Pinpoint the cell where the given text exists, returning its (X, Y) midpoint coordinate. 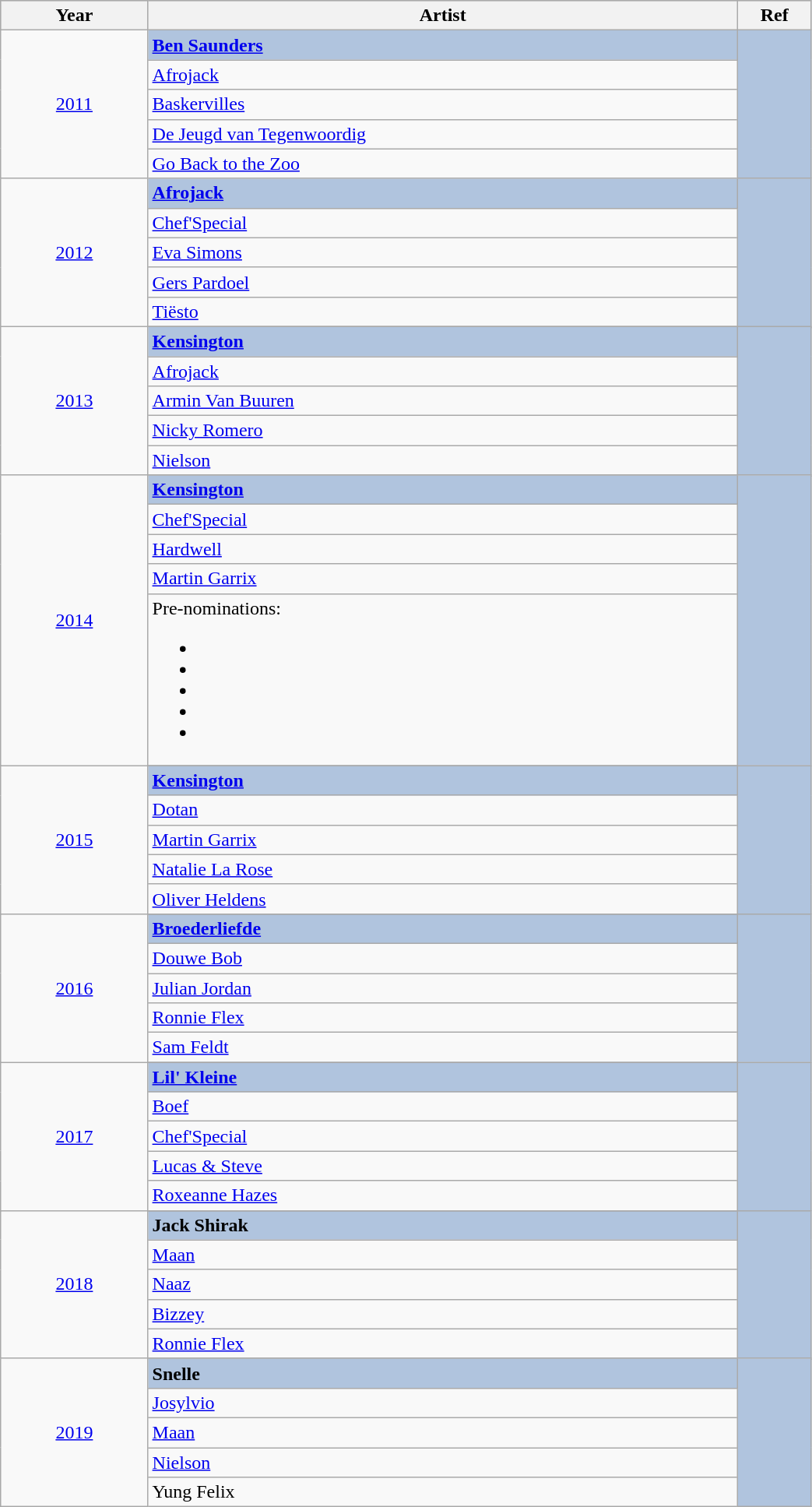
Artist (442, 16)
Snelle (442, 1373)
2018 (75, 1284)
Baskervilles (442, 104)
Year (75, 16)
Boef (442, 1107)
Douwe Bob (442, 958)
Nicky Romero (442, 431)
Tiësto (442, 312)
2017 (75, 1136)
Gers Pardoel (442, 282)
Lucas & Steve (442, 1166)
Broederliefde (442, 928)
Hardwell (442, 549)
Ben Saunders (442, 45)
Bizzey (442, 1314)
Josylvio (442, 1403)
2014 (75, 620)
2016 (75, 988)
Roxeanne Hazes (442, 1195)
Dotan (442, 810)
Naaz (442, 1284)
Jack Shirak (442, 1225)
Oliver Heldens (442, 899)
De Jeugd van Tegenwoordig (442, 134)
Natalie La Rose (442, 869)
2015 (75, 840)
Sam Feldt (442, 1048)
Lil' Kleine (442, 1077)
Julian Jordan (442, 988)
Armin Van Buuren (442, 401)
Ref (774, 16)
2012 (75, 252)
Eva Simons (442, 252)
Yung Felix (442, 1492)
Go Back to the Zoo (442, 164)
2011 (75, 104)
Pre-nominations: (442, 679)
2013 (75, 400)
2019 (75, 1432)
